Pinpoint the cell where the given text exists, returning its (x, y) midpoint coordinate. 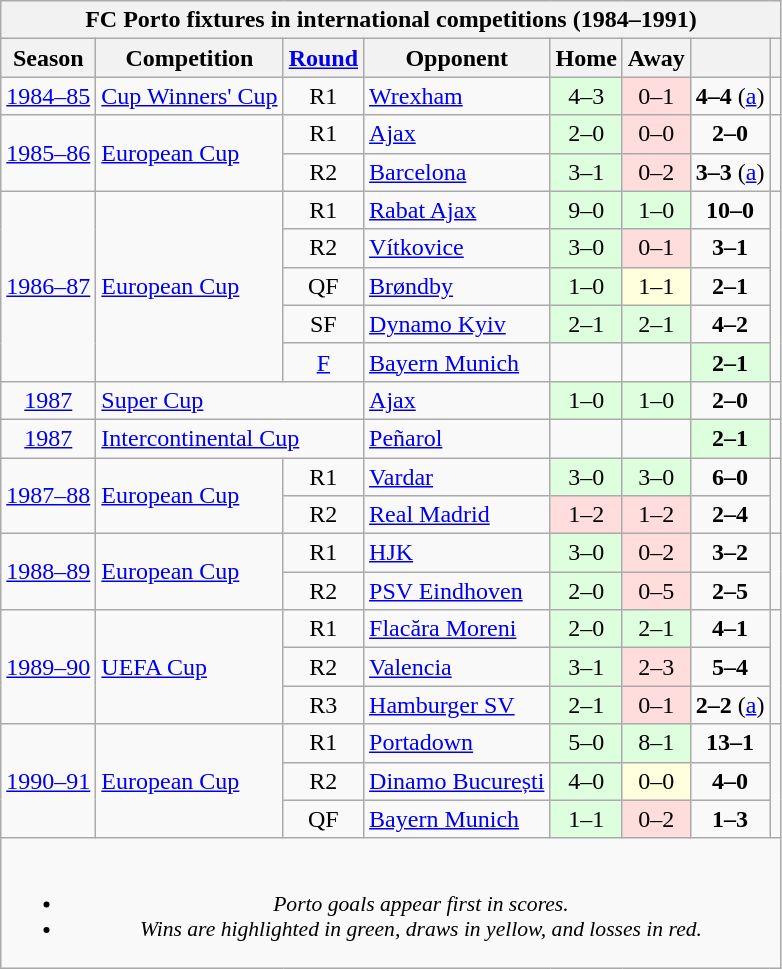
5–4 (730, 667)
Barcelona (457, 172)
Dynamo Kyiv (457, 324)
FC Porto fixtures in international competitions (1984–1991) (391, 20)
2–3 (656, 667)
2–4 (730, 515)
Valencia (457, 667)
Hamburger SV (457, 705)
3–3 (a) (730, 172)
1986–87 (48, 286)
R3 (323, 705)
1987–88 (48, 496)
2–2 (a) (730, 705)
Opponent (457, 58)
Dinamo București (457, 781)
8–1 (656, 743)
1985–86 (48, 153)
Season (48, 58)
PSV Eindhoven (457, 591)
4–1 (730, 629)
UEFA Cup (190, 667)
Intercontinental Cup (230, 438)
9–0 (586, 210)
Cup Winners' Cup (190, 96)
0–5 (656, 591)
1988–89 (48, 572)
Flacăra Moreni (457, 629)
5–0 (586, 743)
Peñarol (457, 438)
Real Madrid (457, 515)
Away (656, 58)
HJK (457, 553)
1984–85 (48, 96)
10–0 (730, 210)
Vítkovice (457, 248)
SF (323, 324)
13–1 (730, 743)
F (323, 362)
2–5 (730, 591)
4–3 (586, 96)
1989–90 (48, 667)
Home (586, 58)
Super Cup (230, 400)
Round (323, 58)
Brøndby (457, 286)
1–3 (730, 819)
6–0 (730, 477)
Competition (190, 58)
3–2 (730, 553)
1990–91 (48, 781)
Portadown (457, 743)
Rabat Ajax (457, 210)
Porto goals appear first in scores.Wins are highlighted in green, draws in yellow, and losses in red. (391, 903)
Wrexham (457, 96)
4–4 (a) (730, 96)
4–2 (730, 324)
Vardar (457, 477)
